Scan for the cell matching the given text and deliver its [X, Y] coordinate at center. 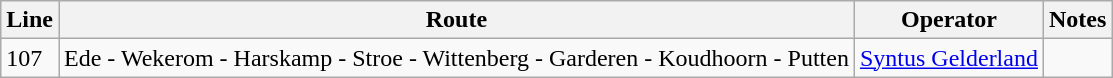
Operator [948, 20]
107 [30, 58]
Route [456, 20]
Syntus Gelderland [948, 58]
Line [30, 20]
Notes [1077, 20]
Ede - Wekerom - Harskamp - Stroe - Wittenberg - Garderen - Koudhoorn - Putten [456, 58]
